Identify which cell holds the provided text, then report its [x, y] central coordinate. 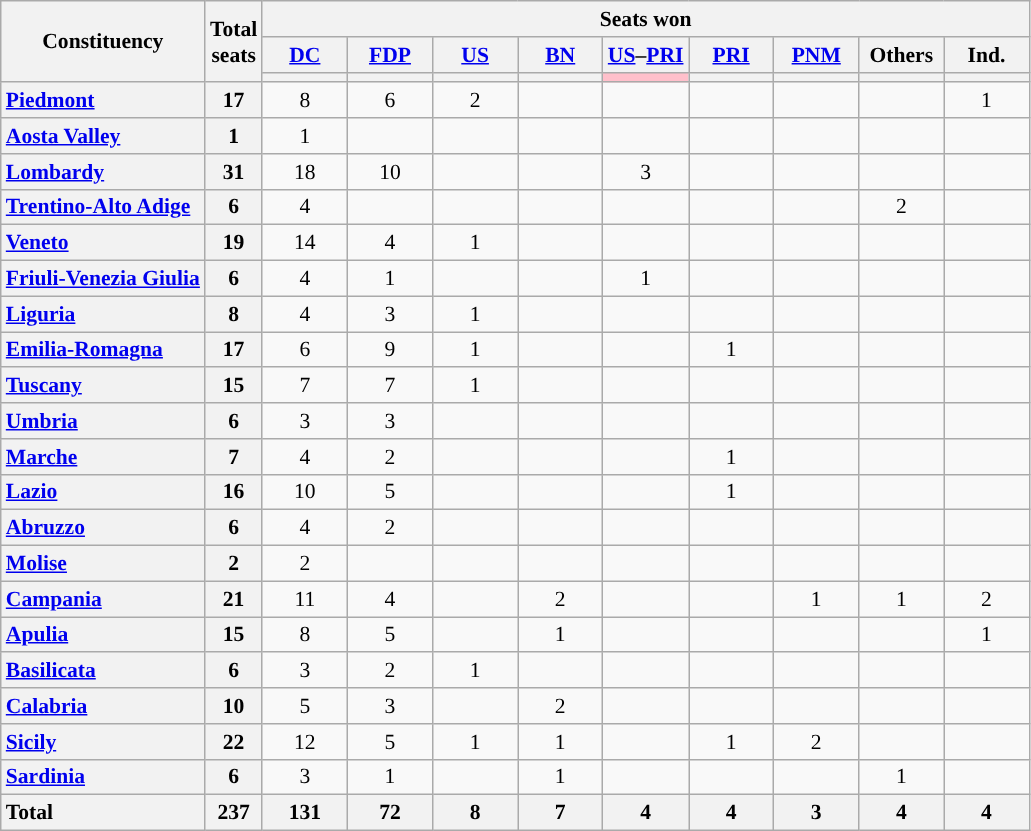
Tuscany [103, 386]
FDP [390, 55]
Veneto [103, 243]
Emilia-Romagna [103, 350]
72 [390, 813]
Totalseats [234, 42]
Ind. [986, 55]
US [476, 55]
Abruzzo [103, 528]
PRI [732, 55]
9 [390, 350]
19 [234, 243]
22 [234, 742]
Lombardy [103, 172]
DC [304, 55]
Sardinia [103, 777]
Seats won [646, 19]
Campania [103, 599]
US–PRI [646, 55]
Constituency [103, 42]
Molise [103, 564]
31 [234, 172]
12 [304, 742]
BN [560, 55]
131 [304, 813]
237 [234, 813]
Aosta Valley [103, 136]
Liguria [103, 314]
Marche [103, 457]
Friuli-Venezia Giulia [103, 279]
Others [902, 55]
Lazio [103, 492]
Umbria [103, 421]
Trentino-Alto Adige [103, 207]
Apulia [103, 635]
11 [304, 599]
18 [304, 172]
21 [234, 599]
Sicily [103, 742]
16 [234, 492]
Piedmont [103, 101]
PNM [816, 55]
Total [103, 813]
Calabria [103, 706]
14 [304, 243]
Basilicata [103, 671]
